Provide the (x, y) coordinate of the cell's center where the given text is located.  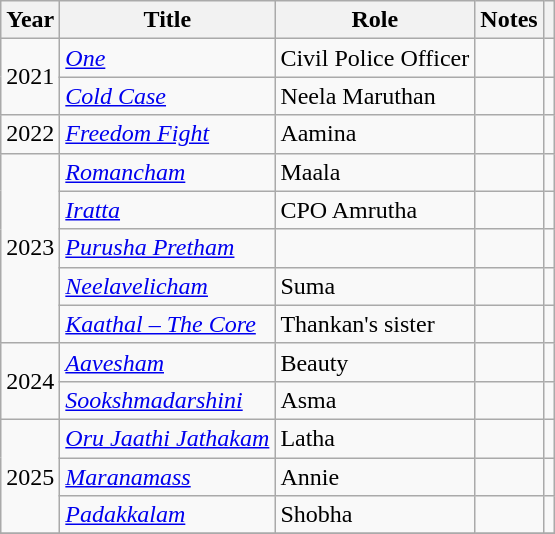
2023 (30, 248)
Year (30, 20)
Title (168, 20)
Maranamass (168, 477)
Aavesham (168, 362)
Suma (375, 286)
Sookshmadarshini (168, 400)
CPO Amrutha (375, 210)
Annie (375, 477)
2022 (30, 134)
2025 (30, 476)
Padakkalam (168, 515)
Civil Police Officer (375, 58)
Maala (375, 172)
Aamina (375, 134)
Asma (375, 400)
Role (375, 20)
2024 (30, 381)
Oru Jaathi Jathakam (168, 438)
Iratta (168, 210)
Freedom Fight (168, 134)
Shobha (375, 515)
Neela Maruthan (375, 96)
Purusha Pretham (168, 248)
Notes (509, 20)
Neelavelicham (168, 286)
Kaathal – The Core (168, 324)
Cold Case (168, 96)
Thankan's sister (375, 324)
Beauty (375, 362)
One (168, 58)
Romancham (168, 172)
2021 (30, 77)
Latha (375, 438)
